Find where the given text appears and provide that cell's center as (X, Y) coordinate. 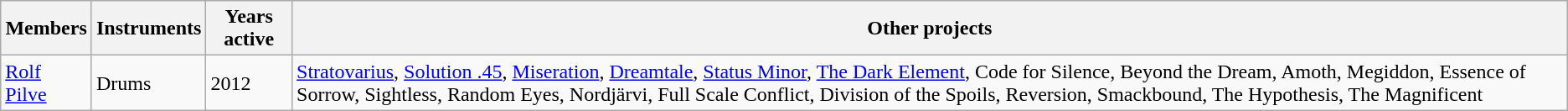
Other projects (930, 29)
Drums (148, 82)
Rolf Pilve (47, 82)
Years active (250, 29)
Instruments (148, 29)
Members (47, 29)
2012 (250, 82)
